Return the (X, Y) coordinate for the center point of the cell that contains the specified text.  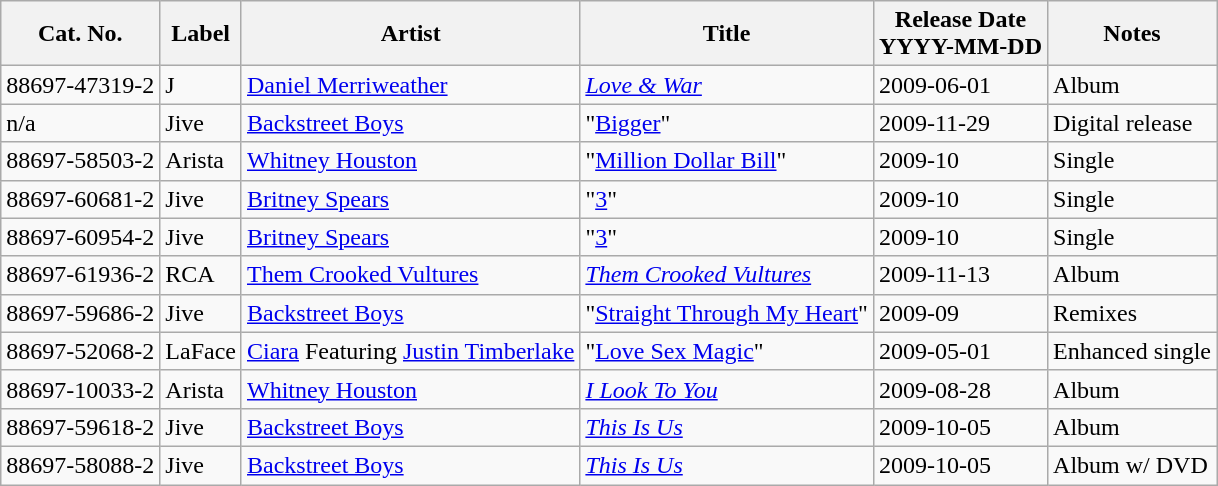
RCA (201, 275)
88697-61936-2 (80, 275)
88697-10033-2 (80, 389)
"Bigger" (727, 123)
Cat. No. (80, 34)
Daniel Merriweather (410, 85)
Artist (410, 34)
Ciara Featuring Justin Timberlake (410, 351)
J (201, 85)
2009-11-13 (960, 275)
2009-11-29 (960, 123)
Notes (1132, 34)
88697-58503-2 (80, 161)
LaFace (201, 351)
Album w/ DVD (1132, 465)
2009-06-01 (960, 85)
2009-08-28 (960, 389)
Remixes (1132, 313)
I Look To You (727, 389)
88697-52068-2 (80, 351)
n/a (80, 123)
Love & War (727, 85)
2009-05-01 (960, 351)
"Straight Through My Heart" (727, 313)
"Million Dollar Bill" (727, 161)
Label (201, 34)
88697-59618-2 (80, 427)
"Love Sex Magic" (727, 351)
88697-59686-2 (80, 313)
88697-60681-2 (80, 199)
2009-09 (960, 313)
Enhanced single (1132, 351)
Release DateYYYY-MM-DD (960, 34)
Digital release (1132, 123)
88697-58088-2 (80, 465)
Title (727, 34)
88697-47319-2 (80, 85)
88697-60954-2 (80, 237)
